From the cell containing the given text, extract its center point as [x, y] coordinate. 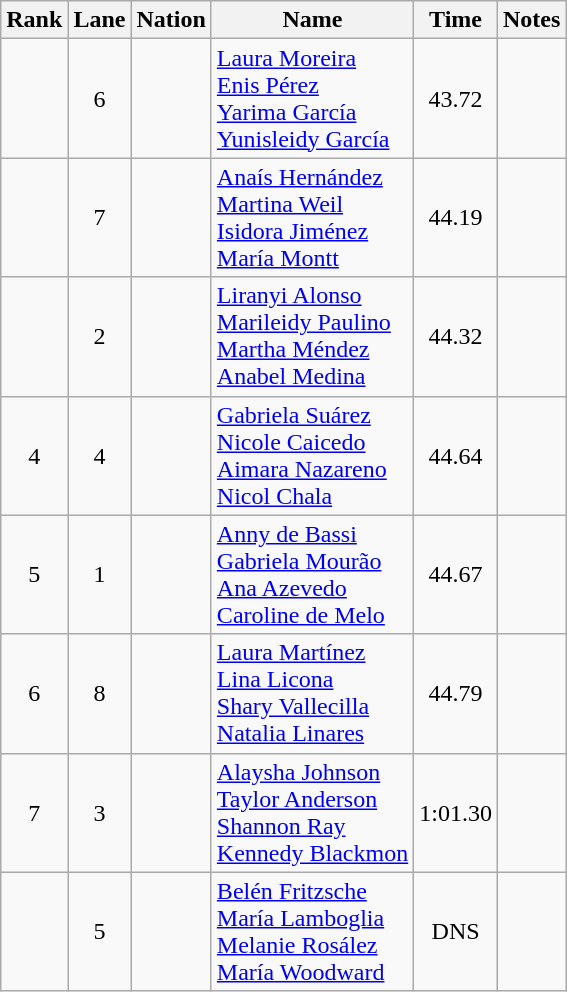
44.19 [456, 218]
Nation [171, 20]
Rank [34, 20]
43.72 [456, 98]
Gabriela Suárez Nicole Caicedo Aimara Nazareno Nicol Chala [312, 456]
Liranyi Alonso Marileidy Paulino Martha MéndezAnabel Medina [312, 336]
Alaysha Johnson Taylor AndersonShannon Ray Kennedy Blackmon [312, 812]
Lane [100, 20]
2 [100, 336]
44.64 [456, 456]
DNS [456, 932]
44.79 [456, 694]
Name [312, 20]
44.67 [456, 574]
Anny de BassiGabriela MourãoAna Azevedo Caroline de Melo [312, 574]
44.32 [456, 336]
1 [100, 574]
Notes [531, 20]
8 [100, 694]
1:01.30 [456, 812]
Laura MoreiraEnis Pérez Yarima GarcíaYunisleidy García [312, 98]
Laura Martínez Lina LiconaShary Vallecilla Natalia Linares [312, 694]
Time [456, 20]
Belén Fritzsche María LambogliaMelanie Rosález María Woodward [312, 932]
3 [100, 812]
Anaís HernándezMartina Weil Isidora Jiménez María Montt [312, 218]
